Return [X, Y] of the center of cell containing provided text 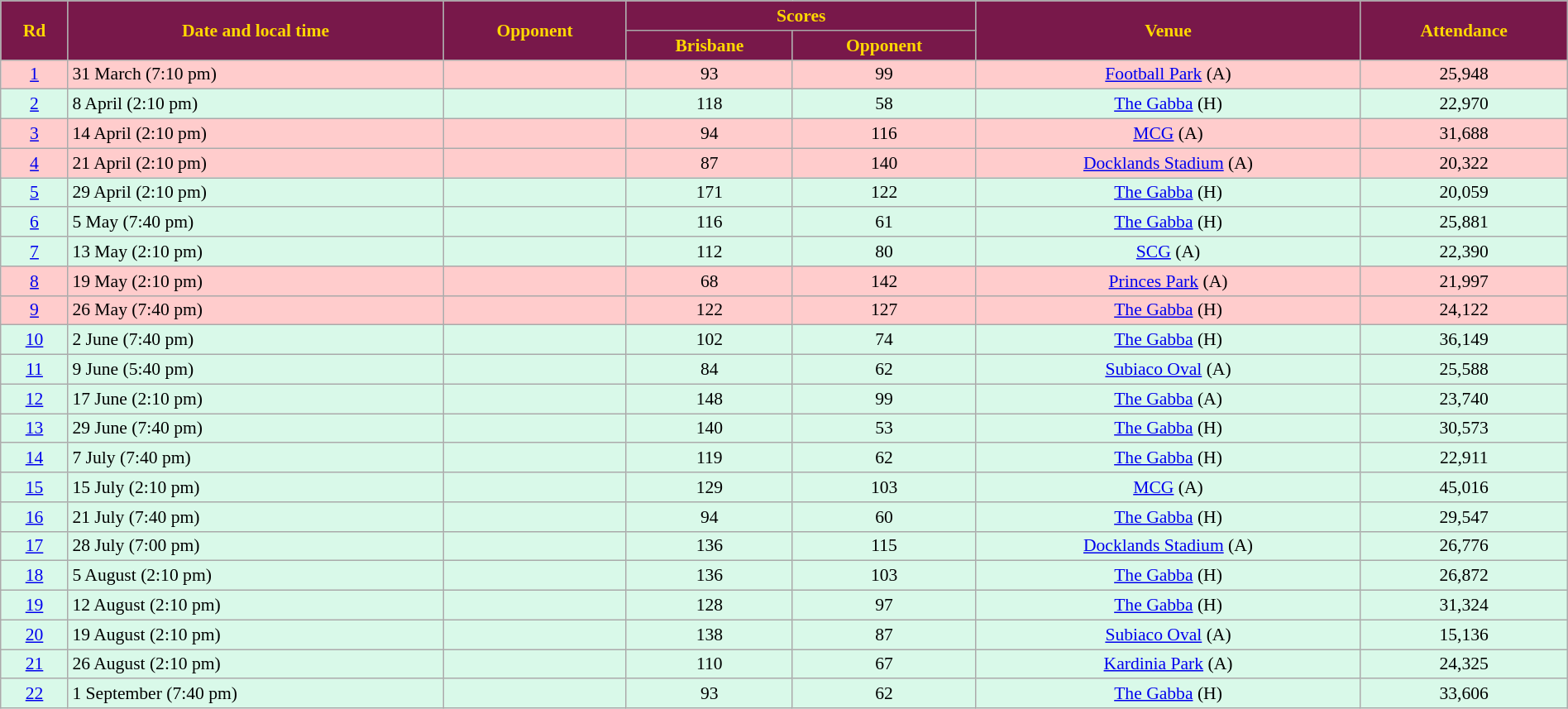
45,016 [1464, 487]
23,740 [1464, 399]
138 [710, 635]
The Gabba (A) [1168, 399]
Brisbane [710, 46]
1 September (7:40 pm) [255, 694]
67 [884, 664]
127 [884, 310]
22,390 [1464, 252]
21 [35, 664]
5 May (7:40 pm) [255, 223]
12 August (2:10 pm) [255, 606]
24,325 [1464, 664]
Princes Park (A) [1168, 281]
26 August (2:10 pm) [255, 664]
Attendance [1464, 30]
148 [710, 399]
10 [35, 340]
25,881 [1464, 223]
112 [710, 252]
17 [35, 546]
19 [35, 606]
Venue [1168, 30]
13 [35, 429]
15 July (2:10 pm) [255, 487]
20,322 [1464, 163]
26,872 [1464, 576]
8 [35, 281]
26,776 [1464, 546]
115 [884, 546]
102 [710, 340]
53 [884, 429]
4 [35, 163]
84 [710, 370]
28 July (7:00 pm) [255, 546]
9 June (5:40 pm) [255, 370]
22,911 [1464, 458]
5 [35, 193]
61 [884, 223]
Football Park (A) [1168, 74]
2 June (7:40 pm) [255, 340]
22,970 [1464, 104]
19 May (2:10 pm) [255, 281]
118 [710, 104]
13 May (2:10 pm) [255, 252]
5 August (2:10 pm) [255, 576]
3 [35, 134]
12 [35, 399]
Date and local time [255, 30]
26 May (7:40 pm) [255, 310]
97 [884, 606]
25,588 [1464, 370]
14 [35, 458]
21,997 [1464, 281]
7 [35, 252]
58 [884, 104]
18 [35, 576]
29 June (7:40 pm) [255, 429]
142 [884, 281]
Scores [801, 16]
14 April (2:10 pm) [255, 134]
31,688 [1464, 134]
33,606 [1464, 694]
31,324 [1464, 606]
21 July (7:40 pm) [255, 517]
129 [710, 487]
25,948 [1464, 74]
17 June (2:10 pm) [255, 399]
60 [884, 517]
SCG (A) [1168, 252]
8 April (2:10 pm) [255, 104]
31 March (7:10 pm) [255, 74]
21 April (2:10 pm) [255, 163]
11 [35, 370]
Rd [35, 30]
16 [35, 517]
29 April (2:10 pm) [255, 193]
9 [35, 310]
128 [710, 606]
20 [35, 635]
6 [35, 223]
7 July (7:40 pm) [255, 458]
29,547 [1464, 517]
20,059 [1464, 193]
171 [710, 193]
80 [884, 252]
22 [35, 694]
24,122 [1464, 310]
30,573 [1464, 429]
19 August (2:10 pm) [255, 635]
36,149 [1464, 340]
1 [35, 74]
15 [35, 487]
110 [710, 664]
15,136 [1464, 635]
68 [710, 281]
119 [710, 458]
Kardinia Park (A) [1168, 664]
2 [35, 104]
74 [884, 340]
